Determine the (x, y) coordinate at the center of the cell enclosing the given text.  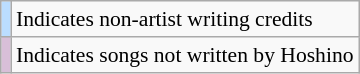
Indicates songs not written by Hoshino (185, 55)
Indicates non-artist writing credits (185, 19)
